Return the [X, Y] coordinate for the center point of the cell that contains the specified text.  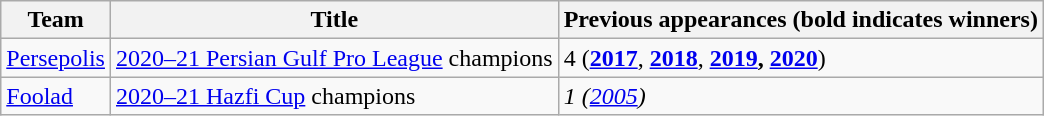
4 (2017, 2018, 2019, 2020) [800, 58]
Previous appearances (bold indicates winners) [800, 20]
1 (2005) [800, 96]
Persepolis [56, 58]
2020–21 Persian Gulf Pro League champions [334, 58]
Team [56, 20]
Foolad [56, 96]
2020–21 Hazfi Cup champions [334, 96]
Title [334, 20]
